Provide the [x, y] coordinate of the cell's center where the given text is located.  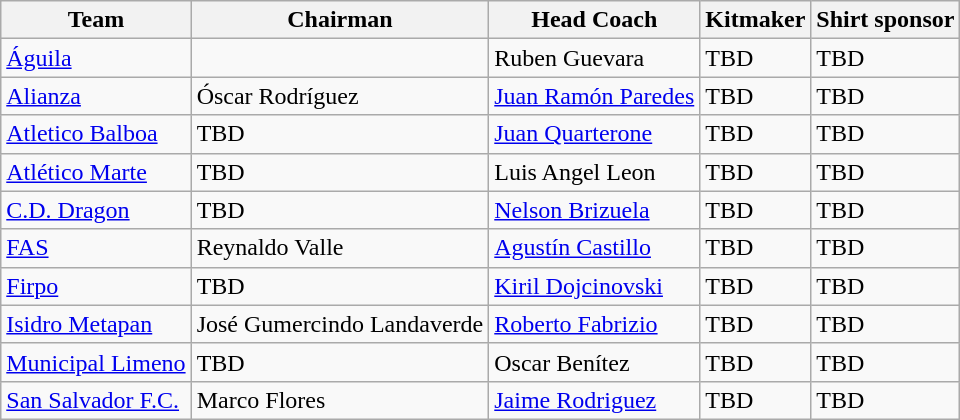
San Salvador F.C. [96, 400]
Marco Flores [340, 400]
Isidro Metapan [96, 324]
Agustín Castillo [594, 248]
Roberto Fabrizio [594, 324]
FAS [96, 248]
Head Coach [594, 20]
Reynaldo Valle [340, 248]
Alianza [96, 96]
C.D. Dragon [96, 210]
Kitmaker [756, 20]
Juan Ramón Paredes [594, 96]
Oscar Benítez [594, 362]
Shirt sponsor [886, 20]
Kiril Dojcinovski [594, 286]
Nelson Brizuela [594, 210]
José Gumercindo Landaverde [340, 324]
Jaime Rodriguez [594, 400]
Chairman [340, 20]
Águila [96, 58]
Atletico Balboa [96, 134]
Municipal Limeno [96, 362]
Team [96, 20]
Firpo [96, 286]
Atlético Marte [96, 172]
Juan Quarterone [594, 134]
Luis Angel Leon [594, 172]
Ruben Guevara [594, 58]
Óscar Rodríguez [340, 96]
